Return (x, y) of the center of cell containing provided text 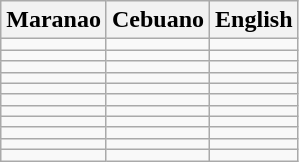
Cebuano (158, 20)
English (254, 20)
Maranao (54, 20)
